Locate the cell with the specified text and output its [x, y] center coordinate. 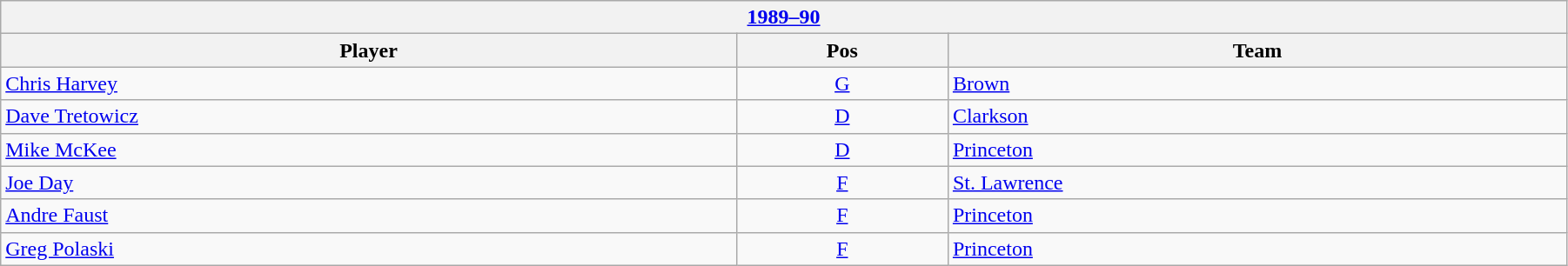
Joe Day [369, 183]
Mike McKee [369, 150]
Player [369, 50]
1989–90 [784, 17]
G [842, 83]
Chris Harvey [369, 83]
Team [1256, 50]
Greg Polaski [369, 249]
Brown [1256, 83]
Dave Tretowicz [369, 116]
Andre Faust [369, 216]
Clarkson [1256, 116]
Pos [842, 50]
St. Lawrence [1256, 183]
